Output the (X, Y) coordinate of the center of the cell containing the given text.  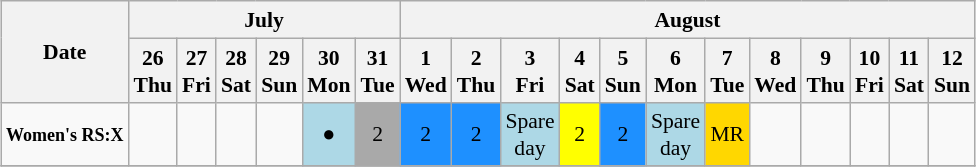
26Thu (152, 70)
5Sun (623, 70)
28Sat (236, 70)
6Mon (676, 70)
11Sat (909, 70)
29Sun (279, 70)
1Wed (426, 70)
12Sun (952, 70)
Date (65, 52)
July (264, 20)
27Fri (196, 70)
7Tue (727, 70)
9Thu (826, 70)
8Wed (775, 70)
3Fri (530, 70)
MR (727, 134)
2Thu (476, 70)
● (328, 134)
30Mon (328, 70)
Women's RS:X (65, 134)
31Tue (378, 70)
4Sat (580, 70)
August (688, 20)
10Fri (870, 70)
